Determine the (x, y) coordinate at the center of the cell enclosing the given text.  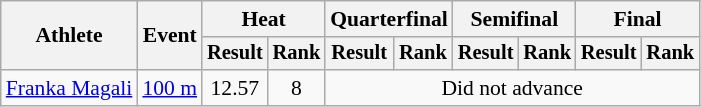
8 (297, 88)
100 m (170, 88)
Athlete (70, 36)
Final (638, 19)
Quarterfinal (389, 19)
12.57 (235, 88)
Franka Magali (70, 88)
Event (170, 36)
Did not advance (512, 88)
Semifinal (514, 19)
Heat (264, 19)
